Provide the (X, Y) coordinate of the cell's center where the given text is located.  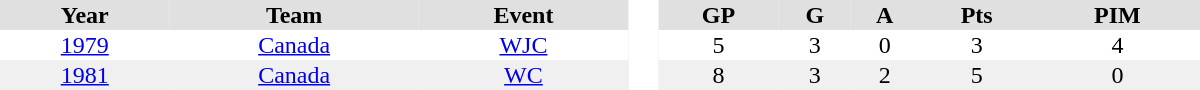
PIM (1118, 15)
8 (718, 75)
A (885, 15)
GP (718, 15)
4 (1118, 45)
Event (524, 15)
2 (885, 75)
WJC (524, 45)
WC (524, 75)
G (815, 15)
Team (294, 15)
Year (85, 15)
1979 (85, 45)
Pts (976, 15)
1981 (85, 75)
